Output the (X, Y) coordinate of the center of the cell containing the given text.  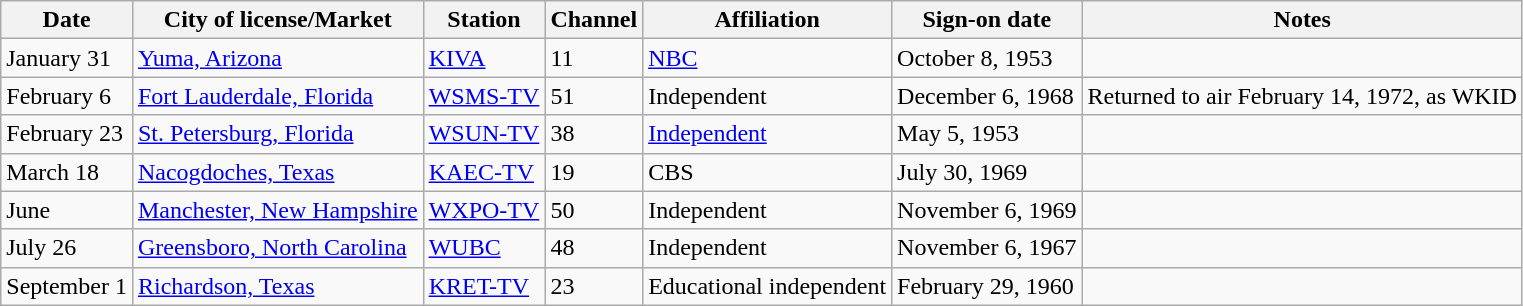
St. Petersburg, Florida (278, 134)
Greensboro, North Carolina (278, 248)
KAEC-TV (484, 172)
November 6, 1967 (987, 248)
11 (594, 58)
December 6, 1968 (987, 96)
February 29, 1960 (987, 286)
Returned to air February 14, 1972, as WKID (1302, 96)
Manchester, New Hampshire (278, 210)
23 (594, 286)
January 31 (67, 58)
Fort Lauderdale, Florida (278, 96)
Channel (594, 20)
February 23 (67, 134)
CBS (768, 172)
51 (594, 96)
February 6 (67, 96)
NBC (768, 58)
Station (484, 20)
WXPO-TV (484, 210)
Date (67, 20)
19 (594, 172)
May 5, 1953 (987, 134)
38 (594, 134)
Sign-on date (987, 20)
KRET-TV (484, 286)
WUBC (484, 248)
Notes (1302, 20)
48 (594, 248)
WSMS-TV (484, 96)
Yuma, Arizona (278, 58)
June (67, 210)
November 6, 1969 (987, 210)
50 (594, 210)
Affiliation (768, 20)
July 26 (67, 248)
WSUN-TV (484, 134)
October 8, 1953 (987, 58)
Richardson, Texas (278, 286)
KIVA (484, 58)
July 30, 1969 (987, 172)
City of license/Market (278, 20)
September 1 (67, 286)
March 18 (67, 172)
Nacogdoches, Texas (278, 172)
Educational independent (768, 286)
